Output the (X, Y) coordinate of the center of the cell containing the given text.  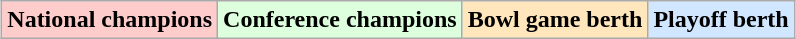
Playoff berth (721, 20)
National champions (110, 20)
Bowl game berth (555, 20)
Conference champions (340, 20)
